Pinpoint the cell where the given text exists, returning its (X, Y) midpoint coordinate. 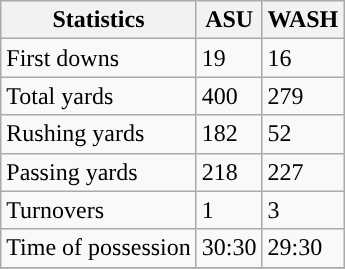
Turnovers (99, 210)
218 (229, 172)
3 (303, 210)
1 (229, 210)
Time of possession (99, 248)
29:30 (303, 248)
400 (229, 96)
19 (229, 58)
52 (303, 134)
Rushing yards (99, 134)
279 (303, 96)
ASU (229, 20)
Statistics (99, 20)
182 (229, 134)
16 (303, 58)
WASH (303, 20)
First downs (99, 58)
Total yards (99, 96)
Passing yards (99, 172)
227 (303, 172)
30:30 (229, 248)
